Identify which cell holds the provided text, then report its (X, Y) central coordinate. 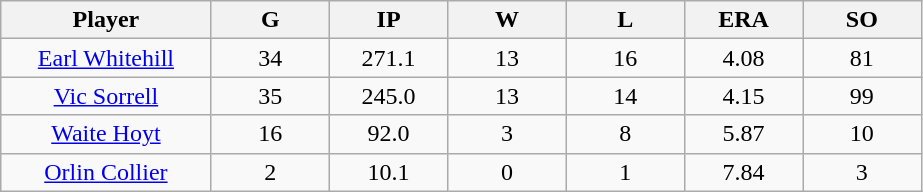
34 (270, 58)
L (625, 20)
10.1 (388, 172)
92.0 (388, 134)
8 (625, 134)
Waite Hoyt (106, 134)
Player (106, 20)
1 (625, 172)
ERA (743, 20)
271.1 (388, 58)
81 (862, 58)
14 (625, 96)
0 (507, 172)
Vic Sorrell (106, 96)
35 (270, 96)
5.87 (743, 134)
G (270, 20)
99 (862, 96)
W (507, 20)
4.08 (743, 58)
4.15 (743, 96)
245.0 (388, 96)
IP (388, 20)
Orlin Collier (106, 172)
Earl Whitehill (106, 58)
7.84 (743, 172)
10 (862, 134)
2 (270, 172)
SO (862, 20)
